Return [X, Y] of the center of cell containing provided text 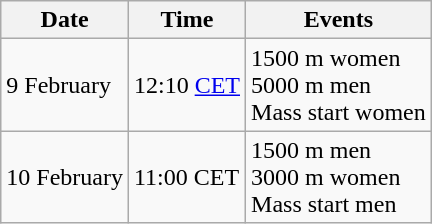
Time [186, 20]
12:10 CET [186, 85]
11:00 CET [186, 177]
1500 m men3000 m womenMass start men [339, 177]
9 February [65, 85]
Date [65, 20]
10 February [65, 177]
1500 m women5000 m menMass start women [339, 85]
Events [339, 20]
